Detect which cell encompasses the target text, then output its [x, y] center coordinate. 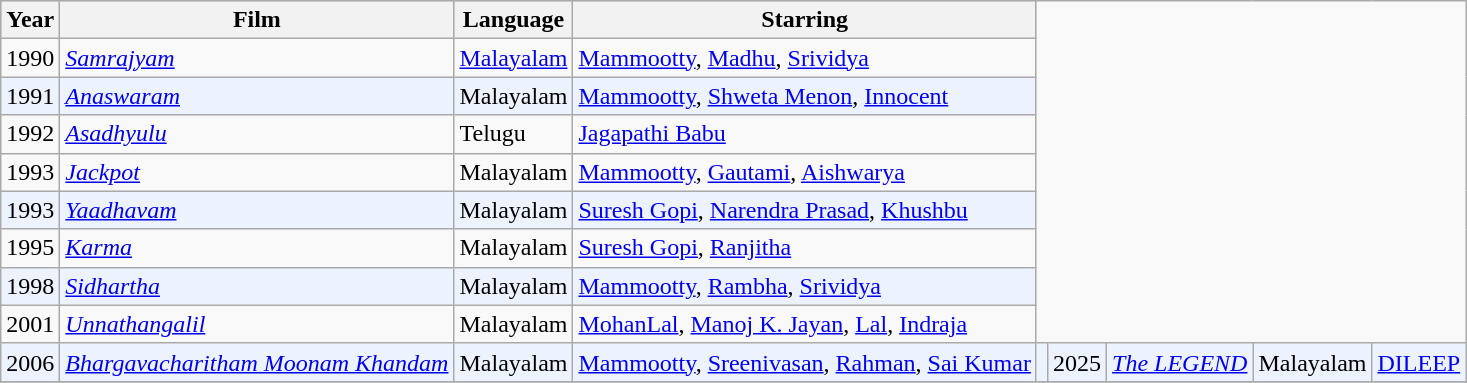
2025 [1076, 362]
Mammootty, Sreenivasan, Rahman, Sai Kumar [804, 362]
Year [30, 20]
1995 [30, 248]
Asadhyulu [257, 134]
Film [257, 20]
Jagapathi Babu [804, 134]
Mammootty, Madhu, Srividya [804, 58]
Starring [804, 20]
1992 [30, 134]
1991 [30, 96]
Anaswaram [257, 96]
Telugu [514, 134]
Suresh Gopi, Narendra Prasad, Khushbu [804, 210]
Suresh Gopi, Ranjitha [804, 248]
1990 [30, 58]
2001 [30, 324]
Mammootty, Shweta Menon, Innocent [804, 96]
Mammootty, Gautami, Aishwarya [804, 172]
Unnathangalil [257, 324]
Bhargavacharitham Moonam Khandam [257, 362]
Language [514, 20]
Jackpot [257, 172]
1998 [30, 286]
DILEEP [1419, 362]
Karma [257, 248]
Samrajyam [257, 58]
Mammootty, Rambha, Srividya [804, 286]
The LEGEND [1180, 362]
2006 [30, 362]
Sidhartha [257, 286]
Yaadhavam [257, 210]
MohanLal, Manoj K. Jayan, Lal, Indraja [804, 324]
